Scan for the cell matching the given text and deliver its [x, y] coordinate at center. 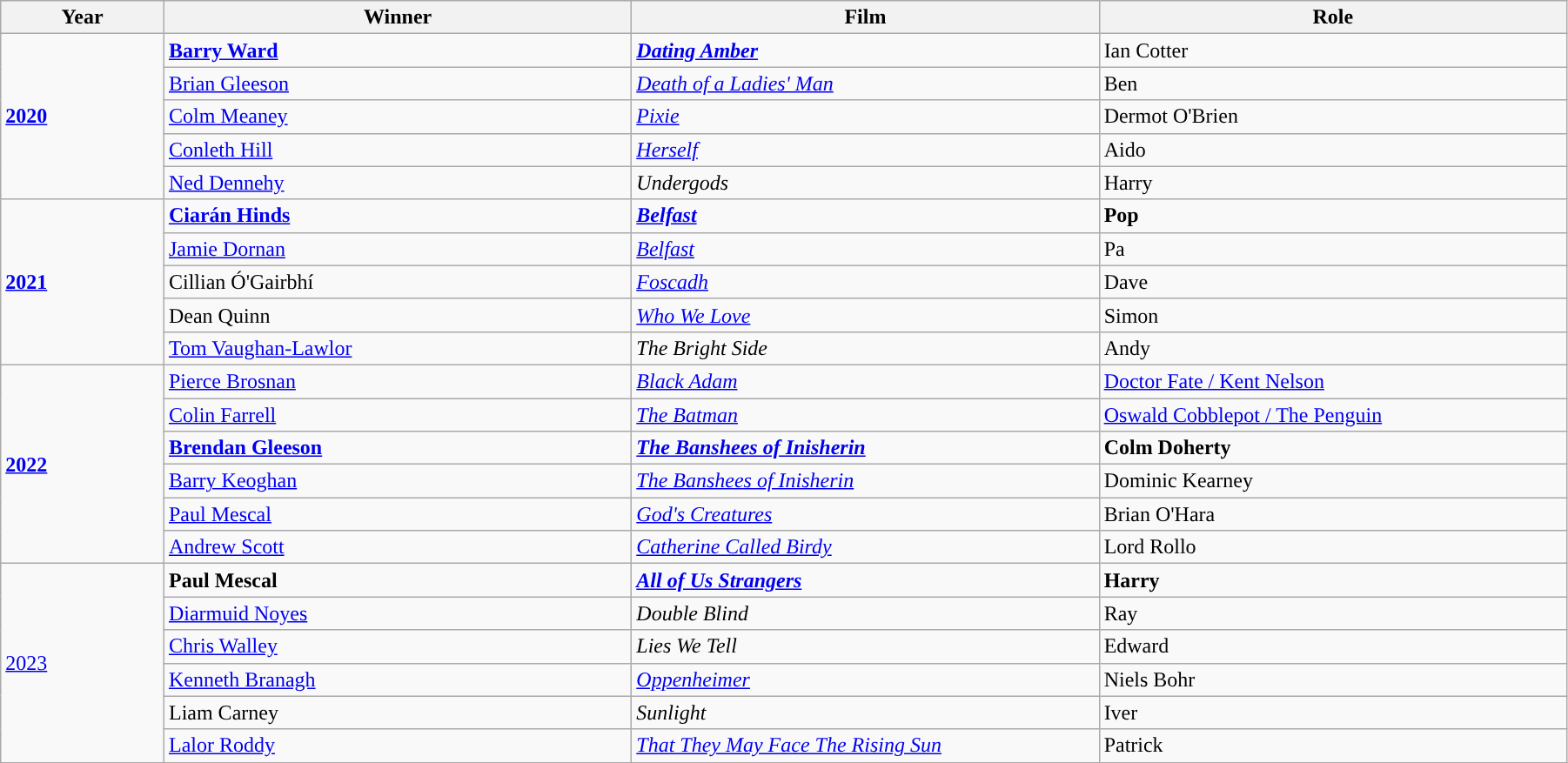
Oppenheimer [865, 679]
All of Us Strangers [865, 580]
Ciarán Hinds [397, 216]
Colin Farrell [397, 415]
Winner [397, 17]
Jamie Dornan [397, 249]
Foscadh [865, 282]
God's Creatures [865, 514]
Sunlight [865, 713]
Dermot O'Brien [1333, 117]
Catherine Called Birdy [865, 547]
Oswald Cobblepot / The Penguin [1333, 415]
Year [83, 17]
The Batman [865, 415]
Double Blind [865, 613]
Iver [1333, 713]
2023 [83, 663]
Chris Walley [397, 646]
Pierce Brosnan [397, 381]
Barry Ward [397, 50]
Colm Meaney [397, 117]
Kenneth Branagh [397, 679]
Andy [1333, 348]
Brendan Gleeson [397, 448]
Aido [1333, 150]
Dave [1333, 282]
Ian Cotter [1333, 50]
Pop [1333, 216]
Ben [1333, 84]
Role [1333, 17]
Niels Bohr [1333, 679]
Lies We Tell [865, 646]
Film [865, 17]
Edward [1333, 646]
2021 [83, 282]
That They May Face The Rising Sun [865, 746]
2022 [83, 464]
Simon [1333, 315]
Liam Carney [397, 713]
Pixie [865, 117]
Conleth Hill [397, 150]
Undergods [865, 183]
Tom Vaughan-Lawlor [397, 348]
Barry Keoghan [397, 481]
Dominic Kearney [1333, 481]
Lalor Roddy [397, 746]
Dating Amber [865, 50]
Brian Gleeson [397, 84]
Andrew Scott [397, 547]
Patrick [1333, 746]
Pa [1333, 249]
Colm Doherty [1333, 448]
Herself [865, 150]
Doctor Fate / Kent Nelson [1333, 381]
Death of a Ladies' Man [865, 84]
Lord Rollo [1333, 547]
The Bright Side [865, 348]
Diarmuid Noyes [397, 613]
Who We Love [865, 315]
Ned Dennehy [397, 183]
Cillian Ó'Gairbhí [397, 282]
Brian O'Hara [1333, 514]
Black Adam [865, 381]
Ray [1333, 613]
Dean Quinn [397, 315]
2020 [83, 117]
